For the text-containing cell, return its midpoint in (X, Y) coordinate format. 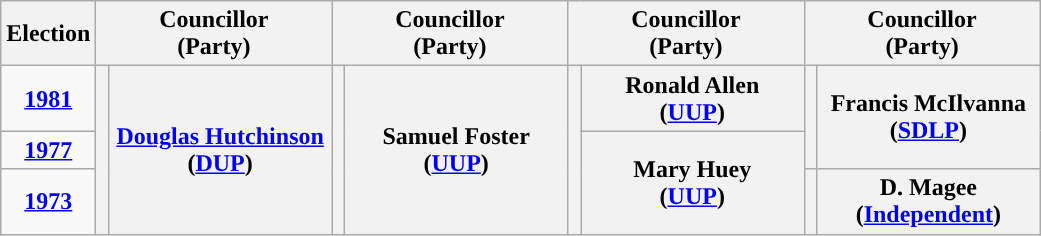
Mary Huey (UUP) (692, 182)
1977 (48, 150)
1981 (48, 98)
Ronald Allen (UUP) (692, 98)
Samuel Foster (UUP) (456, 150)
Election (48, 34)
Francis McIlvanna (SDLP) (929, 118)
1973 (48, 202)
D. Magee (Independent) (929, 202)
Douglas Hutchinson (DUP) (220, 150)
